From the cell containing the given text, extract its center point as [x, y] coordinate. 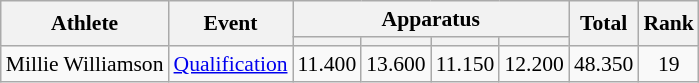
48.350 [604, 64]
Apparatus [431, 19]
11.400 [328, 64]
Millie Williamson [85, 64]
Event [231, 24]
12.200 [534, 64]
Rank [668, 24]
Athlete [85, 24]
11.150 [466, 64]
19 [668, 64]
13.600 [396, 64]
Qualification [231, 64]
Total [604, 24]
